Identify which cell holds the provided text, then report its [X, Y] central coordinate. 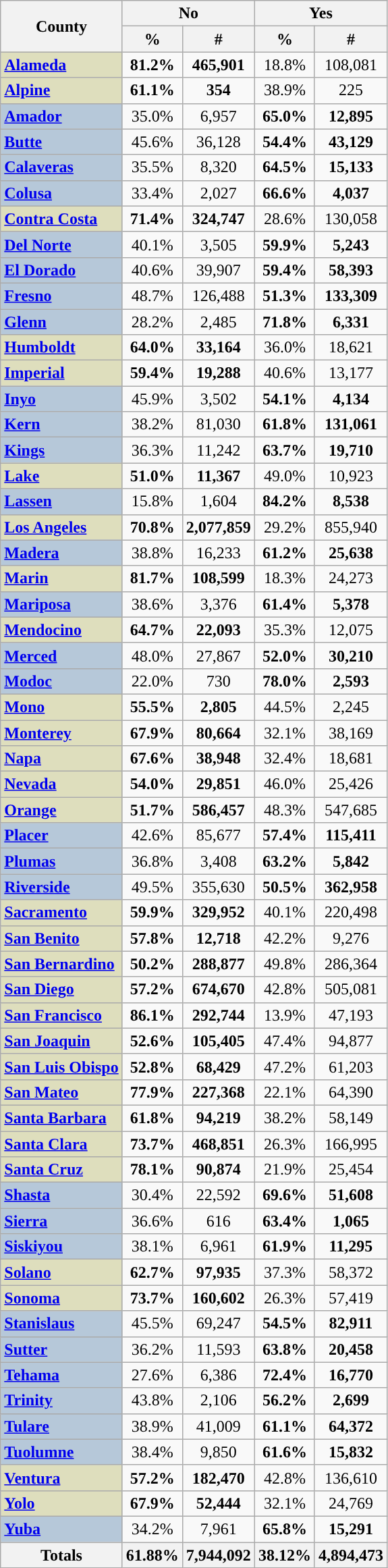
38.1% [153, 1247]
36.0% [285, 348]
28.6% [285, 219]
2,699 [351, 1401]
Riverside [61, 887]
San Diego [61, 990]
12,895 [351, 116]
24,273 [351, 578]
Humboldt [61, 348]
227,368 [219, 1092]
6,957 [219, 116]
36.3% [153, 450]
Kern [61, 425]
San Joaquin [61, 1041]
78.0% [285, 681]
28.2% [153, 322]
324,747 [219, 219]
Modoc [61, 681]
San Mateo [61, 1092]
57.8% [153, 938]
1,604 [219, 502]
81,030 [219, 425]
36,128 [219, 142]
71.4% [153, 219]
19,288 [219, 373]
Santa Clara [61, 1144]
18,681 [351, 759]
35.5% [153, 167]
82,911 [351, 1324]
42.2% [285, 938]
San Luis Obispo [61, 1066]
4,134 [351, 399]
58,393 [351, 270]
64.5% [285, 167]
Glenn [61, 322]
25,638 [351, 553]
11,367 [219, 476]
2,593 [351, 681]
50.2% [153, 964]
10,923 [351, 476]
8,538 [351, 502]
27.6% [153, 1375]
Yuba [61, 1529]
12,075 [351, 630]
15,133 [351, 167]
36.2% [153, 1349]
51,608 [351, 1195]
27,867 [219, 655]
286,364 [351, 964]
108,599 [219, 578]
15,291 [351, 1529]
Totals [61, 1555]
58,372 [351, 1272]
72.4% [285, 1375]
Yolo [61, 1503]
39,907 [219, 270]
11,593 [219, 1349]
38.8% [153, 553]
42.6% [153, 836]
65.0% [285, 116]
38,948 [219, 759]
San Francisco [61, 1015]
586,457 [219, 810]
49.5% [153, 887]
48.7% [153, 296]
2,245 [351, 707]
4,037 [351, 193]
52.8% [153, 1066]
County [61, 26]
Mendocino [61, 630]
16,233 [219, 553]
63.8% [285, 1349]
6,961 [219, 1247]
57.4% [285, 836]
51.3% [285, 296]
Tehama [61, 1375]
Kings [61, 450]
30.4% [153, 1195]
20,458 [351, 1349]
182,470 [219, 1478]
71.8% [285, 322]
46.0% [285, 784]
4,894,473 [351, 1555]
Shasta [61, 1195]
70.8% [153, 527]
64.0% [153, 348]
2,027 [219, 193]
65.8% [285, 1529]
11,242 [219, 450]
94,877 [351, 1041]
Colusa [61, 193]
Tuolumne [61, 1452]
29,851 [219, 784]
Calaveras [61, 167]
47.2% [285, 1066]
166,995 [351, 1144]
7,961 [219, 1529]
47,193 [351, 1015]
44.5% [285, 707]
56.2% [285, 1401]
81.7% [153, 578]
Monterey [61, 732]
35.0% [153, 116]
362,958 [351, 887]
13,177 [351, 373]
49.0% [285, 476]
Mono [61, 707]
Ventura [61, 1478]
2,485 [219, 322]
Contra Costa [61, 219]
Butte [61, 142]
81.2% [153, 65]
1,065 [351, 1221]
22,093 [219, 630]
94,219 [219, 1118]
San Benito [61, 938]
Tulare [61, 1426]
63.7% [285, 450]
Amador [61, 116]
62.7% [153, 1272]
Placer [61, 836]
45.5% [153, 1324]
78.1% [153, 1170]
Sacramento [61, 913]
Solano [61, 1272]
63.2% [285, 861]
43.8% [153, 1401]
52,444 [219, 1503]
18.3% [285, 578]
33,164 [219, 348]
Napa [61, 759]
5,243 [351, 244]
49.8% [285, 964]
97,935 [219, 1272]
30,210 [351, 655]
Lassen [61, 502]
Imperial [61, 373]
Del Norte [61, 244]
22.0% [153, 681]
7,944,092 [219, 1555]
Siskiyou [61, 1247]
2,805 [219, 707]
85,677 [219, 836]
41,009 [219, 1426]
2,077,859 [219, 527]
55.5% [153, 707]
61.9% [285, 1247]
29.2% [285, 527]
355,630 [219, 887]
9,850 [219, 1452]
69,247 [219, 1324]
38.6% [153, 604]
225 [351, 90]
674,670 [219, 990]
Santa Cruz [61, 1170]
43,129 [351, 142]
Trinity [61, 1401]
5,378 [351, 604]
Fresno [61, 296]
126,488 [219, 296]
Yes [321, 13]
730 [219, 681]
San Bernardino [61, 964]
61,203 [351, 1066]
25,454 [351, 1170]
80,664 [219, 732]
Mariposa [61, 604]
6,386 [219, 1375]
45.6% [153, 142]
160,602 [219, 1298]
69.6% [285, 1195]
57,419 [351, 1298]
54.0% [153, 784]
136,610 [351, 1478]
13.9% [285, 1015]
18,621 [351, 348]
Alpine [61, 90]
Alameda [61, 65]
36.8% [153, 861]
50.5% [285, 887]
Los Angeles [61, 527]
35.3% [285, 630]
5,842 [351, 861]
3,376 [219, 604]
61.4% [285, 604]
3,502 [219, 399]
67.6% [153, 759]
547,685 [351, 810]
61.6% [285, 1452]
9,276 [351, 938]
288,877 [219, 964]
El Dorado [61, 270]
47.4% [285, 1041]
Plumas [61, 861]
64,390 [351, 1092]
131,061 [351, 425]
15,832 [351, 1452]
Sierra [61, 1221]
22,592 [219, 1195]
Madera [61, 553]
54.4% [285, 142]
21.9% [285, 1170]
36.6% [153, 1221]
68,429 [219, 1066]
855,940 [351, 527]
77.9% [153, 1092]
11,295 [351, 1247]
16,770 [351, 1375]
133,309 [351, 296]
61.2% [285, 553]
25,426 [351, 784]
63.4% [285, 1221]
34.2% [153, 1529]
505,081 [351, 990]
38,169 [351, 732]
51.0% [153, 476]
52.0% [285, 655]
52.6% [153, 1041]
Orange [61, 810]
292,744 [219, 1015]
2,106 [219, 1401]
64.7% [153, 630]
54.5% [285, 1324]
329,952 [219, 913]
Stanislaus [61, 1324]
37.3% [285, 1272]
22.1% [285, 1092]
Sutter [61, 1349]
51.7% [153, 810]
33.4% [153, 193]
Santa Barbara [61, 1118]
115,411 [351, 836]
468,851 [219, 1144]
48.0% [153, 655]
108,081 [351, 65]
61.88% [153, 1555]
Lake [61, 476]
Sonoma [61, 1298]
130,058 [351, 219]
No [188, 13]
54.1% [285, 399]
90,874 [219, 1170]
18.8% [285, 65]
15.8% [153, 502]
45.9% [153, 399]
220,498 [351, 913]
616 [219, 1221]
86.1% [153, 1015]
84.2% [285, 502]
12,718 [219, 938]
24,769 [351, 1503]
465,901 [219, 65]
32.4% [285, 759]
19,710 [351, 450]
58,149 [351, 1118]
38.4% [153, 1452]
6,331 [351, 322]
48.3% [285, 810]
3,408 [219, 861]
Marin [61, 578]
354 [219, 90]
38.12% [285, 1555]
64,372 [351, 1426]
Merced [61, 655]
105,405 [219, 1041]
66.6% [285, 193]
3,505 [219, 244]
Inyo [61, 399]
8,320 [219, 167]
Nevada [61, 784]
